Locate the cell with the specified text and output its (x, y) center coordinate. 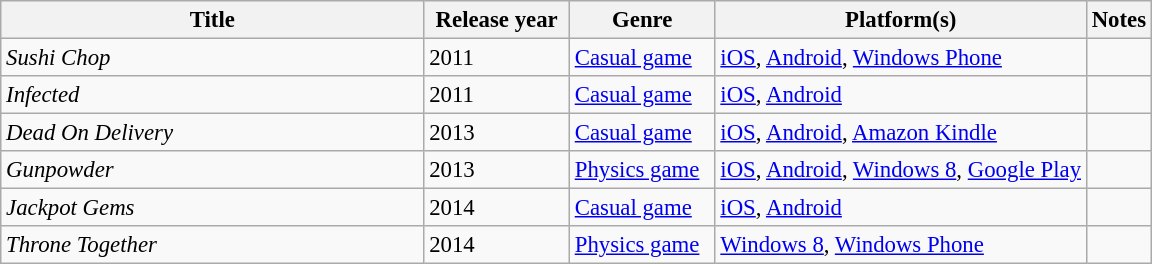
Infected (212, 95)
Title (212, 20)
Platform(s) (900, 20)
Windows 8, Windows Phone (900, 245)
iOS, Android, Windows Phone (900, 58)
Dead On Delivery (212, 133)
Genre (642, 20)
iOS, Android, Amazon Kindle (900, 133)
Gunpowder (212, 170)
Notes (1118, 20)
Jackpot Gems (212, 208)
Throne Together (212, 245)
Sushi Chop (212, 58)
Release year (497, 20)
iOS, Android, Windows 8, Google Play (900, 170)
